Locate the cell with the specified text and output its [X, Y] center coordinate. 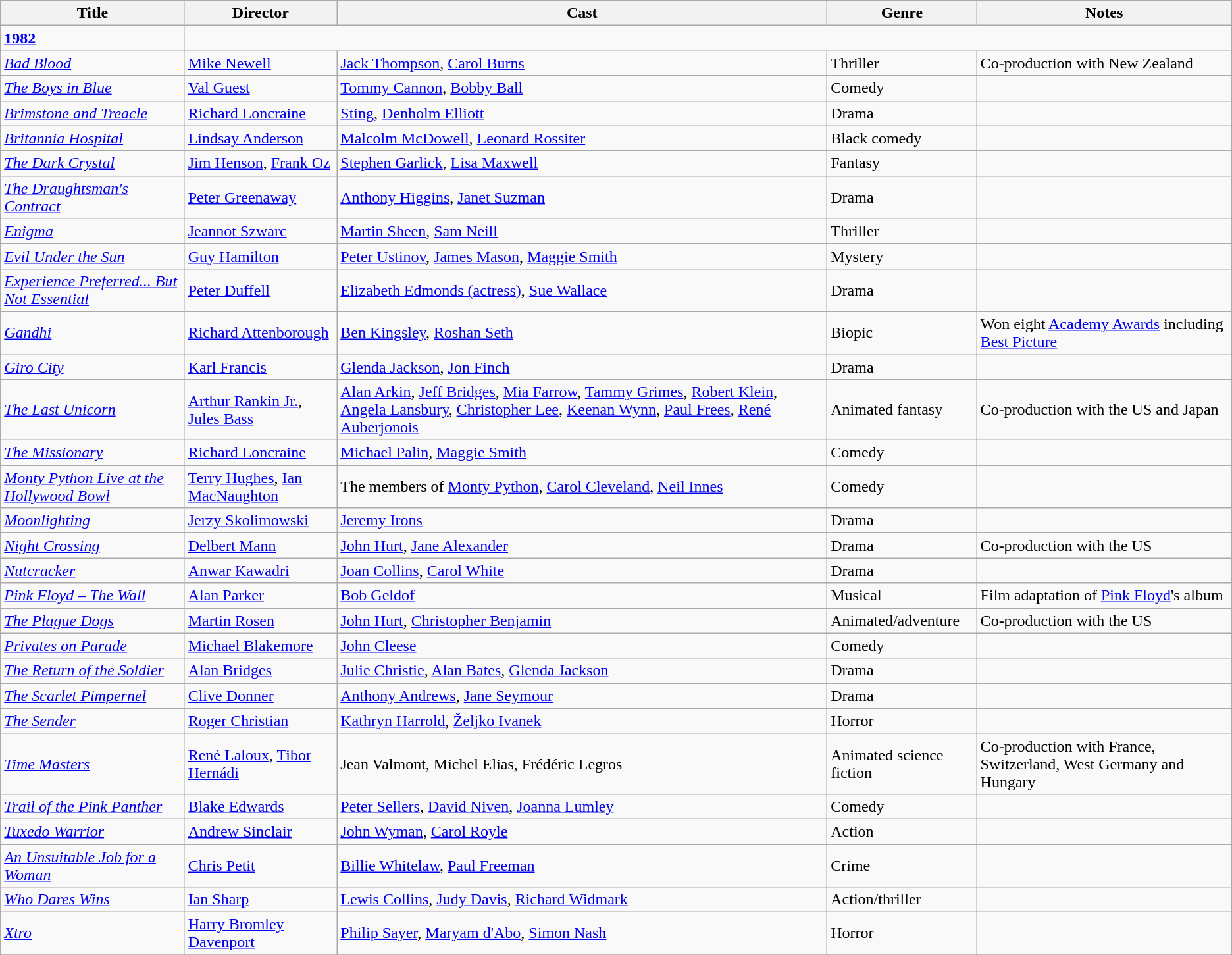
An Unsuitable Job for a Woman [92, 865]
Night Crossing [92, 546]
Cast [582, 13]
Karl Francis [261, 367]
Jean Valmont, Michel Elias, Frédéric Legros [582, 763]
Genre [902, 13]
Terry Hughes, Ian MacNaughton [261, 487]
Bob Geldof [582, 596]
Notes [1104, 13]
Blake Edwards [261, 806]
Ian Sharp [261, 900]
Chris Petit [261, 865]
1982 [92, 38]
Peter Greenaway [261, 197]
Animated/adventure [902, 621]
The Return of the Soldier [92, 671]
Pink Floyd – The Wall [92, 596]
Brimstone and Treacle [92, 113]
Martin Rosen [261, 621]
Britannia Hospital [92, 138]
Who Dares Wins [92, 900]
Trail of the Pink Panther [92, 806]
Giro City [92, 367]
Tuxedo Warrior [92, 831]
Animated science fiction [902, 763]
Anwar Kawadri [261, 571]
Musical [902, 596]
Glenda Jackson, Jon Finch [582, 367]
John Cleese [582, 646]
Roger Christian [261, 721]
Monty Python Live at the Hollywood Bowl [92, 487]
Title [92, 13]
Co-production with New Zealand [1104, 63]
Delbert Mann [261, 546]
Alan Bridges [261, 671]
Fantasy [902, 163]
Malcolm McDowell, Leonard Rossiter [582, 138]
Won eight Academy Awards including Best Picture [1104, 333]
Ben Kingsley, Roshan Seth [582, 333]
Time Masters [92, 763]
Jim Henson, Frank Oz [261, 163]
Billie Whitelaw, Paul Freeman [582, 865]
Nutcracker [92, 571]
Film adaptation of Pink Floyd's album [1104, 596]
Joan Collins, Carol White [582, 571]
Harry Bromley Davenport [261, 933]
The Sender [92, 721]
Alan Parker [261, 596]
Biopic [902, 333]
Jeannot Szwarc [261, 231]
Crime [902, 865]
Martin Sheen, Sam Neill [582, 231]
Julie Christie, Alan Bates, Glenda Jackson [582, 671]
Arthur Rankin Jr., Jules Bass [261, 410]
Guy Hamilton [261, 256]
Andrew Sinclair [261, 831]
Richard Attenborough [261, 333]
Peter Duffell [261, 290]
Kathryn Harrold, Željko Ivanek [582, 721]
Enigma [92, 231]
John Hurt, Christopher Benjamin [582, 621]
Michael Palin, Maggie Smith [582, 453]
Director [261, 13]
Lewis Collins, Judy Davis, Richard Widmark [582, 900]
René Laloux, Tibor Hernádi [261, 763]
The Missionary [92, 453]
Michael Blakemore [261, 646]
Gandhi [92, 333]
Action/thriller [902, 900]
The members of Monty Python, Carol Cleveland, Neil Innes [582, 487]
The Draughtsman's Contract [92, 197]
Sting, Denholm Elliott [582, 113]
Jerzy Skolimowski [261, 521]
Elizabeth Edmonds (actress), Sue Wallace [582, 290]
The Dark Crystal [92, 163]
The Boys in Blue [92, 88]
Moonlighting [92, 521]
Stephen Garlick, Lisa Maxwell [582, 163]
John Hurt, Jane Alexander [582, 546]
Anthony Higgins, Janet Suzman [582, 197]
Alan Arkin, Jeff Bridges, Mia Farrow, Tammy Grimes, Robert Klein, Angela Lansbury, Christopher Lee, Keenan Wynn, Paul Frees, René Auberjonois [582, 410]
Peter Ustinov, James Mason, Maggie Smith [582, 256]
Action [902, 831]
Animated fantasy [902, 410]
Anthony Andrews, Jane Seymour [582, 696]
Bad Blood [92, 63]
Co-production with the US and Japan [1104, 410]
Jeremy Irons [582, 521]
Philip Sayer, Maryam d'Abo, Simon Nash [582, 933]
The Scarlet Pimpernel [92, 696]
Val Guest [261, 88]
Tommy Cannon, Bobby Ball [582, 88]
Co-production with France, Switzerland, West Germany and Hungary [1104, 763]
Mystery [902, 256]
Clive Donner [261, 696]
Black comedy [902, 138]
Evil Under the Sun [92, 256]
Lindsay Anderson [261, 138]
Experience Preferred... But Not Essential [92, 290]
Xtro [92, 933]
Mike Newell [261, 63]
Jack Thompson, Carol Burns [582, 63]
John Wyman, Carol Royle [582, 831]
The Plague Dogs [92, 621]
The Last Unicorn [92, 410]
Privates on Parade [92, 646]
Peter Sellers, David Niven, Joanna Lumley [582, 806]
